Search for the cell housing the specified text and yield its [X, Y] center coordinate. 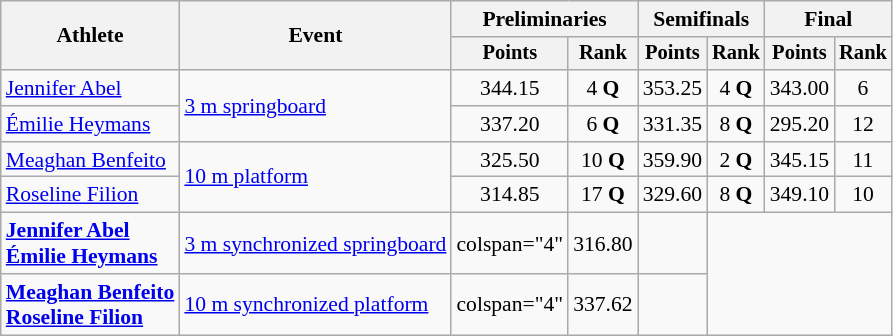
Final [828, 19]
Jennifer Abel [90, 88]
Preliminaries [544, 19]
Meaghan Benfeito Roseline Filion [90, 304]
Émilie Heymans [90, 124]
6 [863, 88]
359.90 [672, 160]
Meaghan Benfeito [90, 160]
3 m springboard [315, 106]
325.50 [510, 160]
344.15 [510, 88]
12 [863, 124]
353.25 [672, 88]
343.00 [800, 88]
17 Q [602, 195]
10 m platform [315, 178]
Jennifer Abel Émilie Heymans [90, 244]
329.60 [672, 195]
Roseline Filion [90, 195]
3 m synchronized springboard [315, 244]
337.20 [510, 124]
337.62 [602, 304]
6 Q [602, 124]
Event [315, 36]
Semifinals [702, 19]
Athlete [90, 36]
10 [863, 195]
314.85 [510, 195]
2 Q [736, 160]
10 m synchronized platform [315, 304]
11 [863, 160]
331.35 [672, 124]
316.80 [602, 244]
345.15 [800, 160]
10 Q [602, 160]
295.20 [800, 124]
349.10 [800, 195]
